Detect which cell encompasses the target text, then output its (x, y) center coordinate. 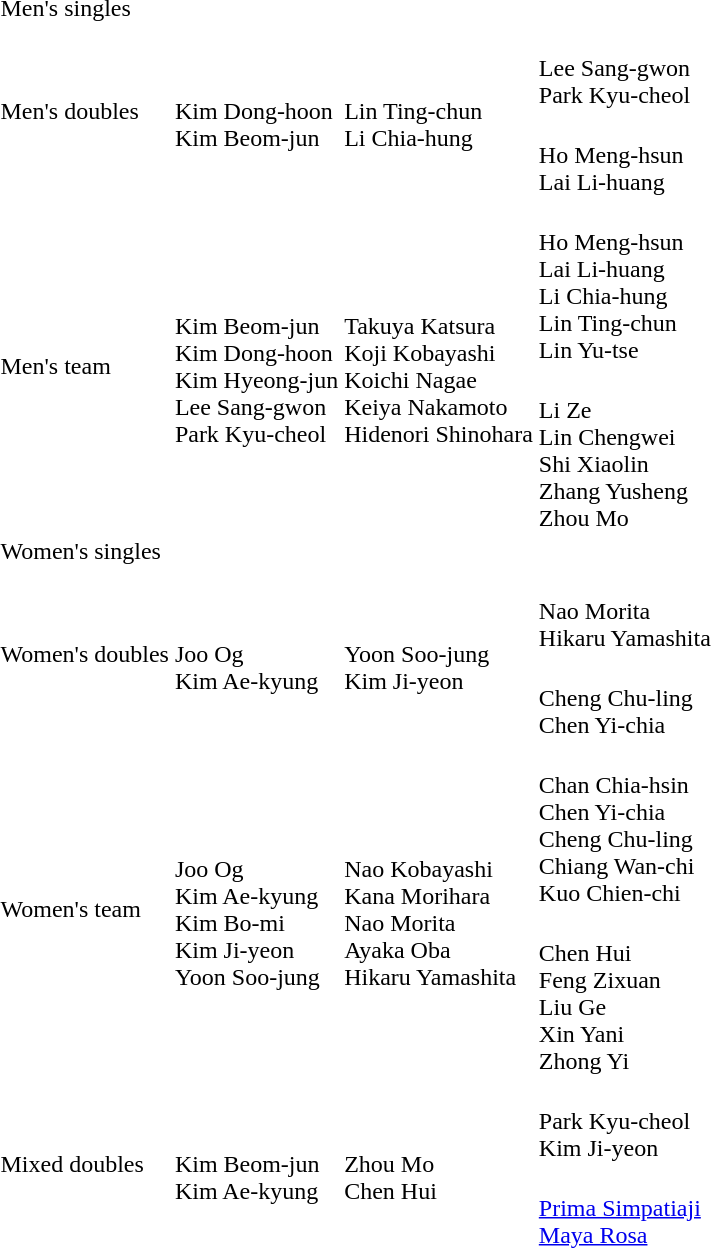
Takuya KatsuraKoji KobayashiKoichi NagaeKeiya NakamotoHidenori Shinohara (439, 366)
Lin Ting-chunLi Chia-hung (439, 112)
Yoon Soo-jungKim Ji-yeon (439, 654)
Joo OgKim Ae-kyung (256, 654)
Kim Beom-junKim Dong-hoonKim Hyeong-junLee Sang-gwonPark Kyu-cheol (256, 366)
Joo OgKim Ae-kyungKim Bo-miKim Ji-yeonYoon Soo-jung (256, 910)
Nao KobayashiKana MoriharaNao MoritaAyaka ObaHikaru Yamashita (439, 910)
Kim Dong-hoonKim Beom-jun (256, 112)
